Provide the [X, Y] coordinate of the cell's center where the given text is located.  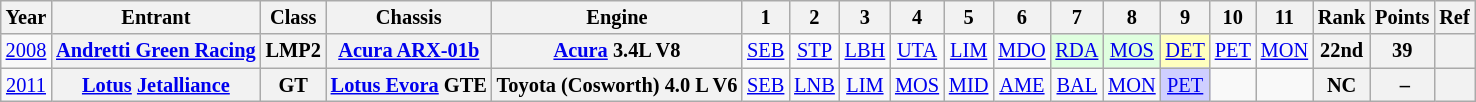
2008 [26, 51]
Class [294, 17]
Andretti Green Racing [156, 51]
LNB [814, 85]
UTA [917, 51]
Acura 3.4L V8 [617, 51]
GT [294, 85]
Toyota (Cosworth) 4.0 L V6 [617, 85]
3 [865, 17]
STP [814, 51]
NC [1342, 85]
Lotus Evora GTE [409, 85]
Lotus Jetalliance [156, 85]
Points [1402, 17]
Acura ARX-01b [409, 51]
4 [917, 17]
Ref [1454, 17]
7 [1078, 17]
39 [1402, 51]
Entrant [156, 17]
11 [1284, 17]
LBH [865, 51]
Chassis [409, 17]
Year [26, 17]
8 [1132, 17]
22nd [1342, 51]
– [1402, 85]
DET [1186, 51]
5 [968, 17]
2011 [26, 85]
9 [1186, 17]
6 [1022, 17]
10 [1233, 17]
MID [968, 85]
Rank [1342, 17]
1 [766, 17]
AME [1022, 85]
MDO [1022, 51]
2 [814, 17]
BAL [1078, 85]
Engine [617, 17]
RDA [1078, 51]
LMP2 [294, 51]
